Scan for the cell matching the given text and deliver its [X, Y] coordinate at center. 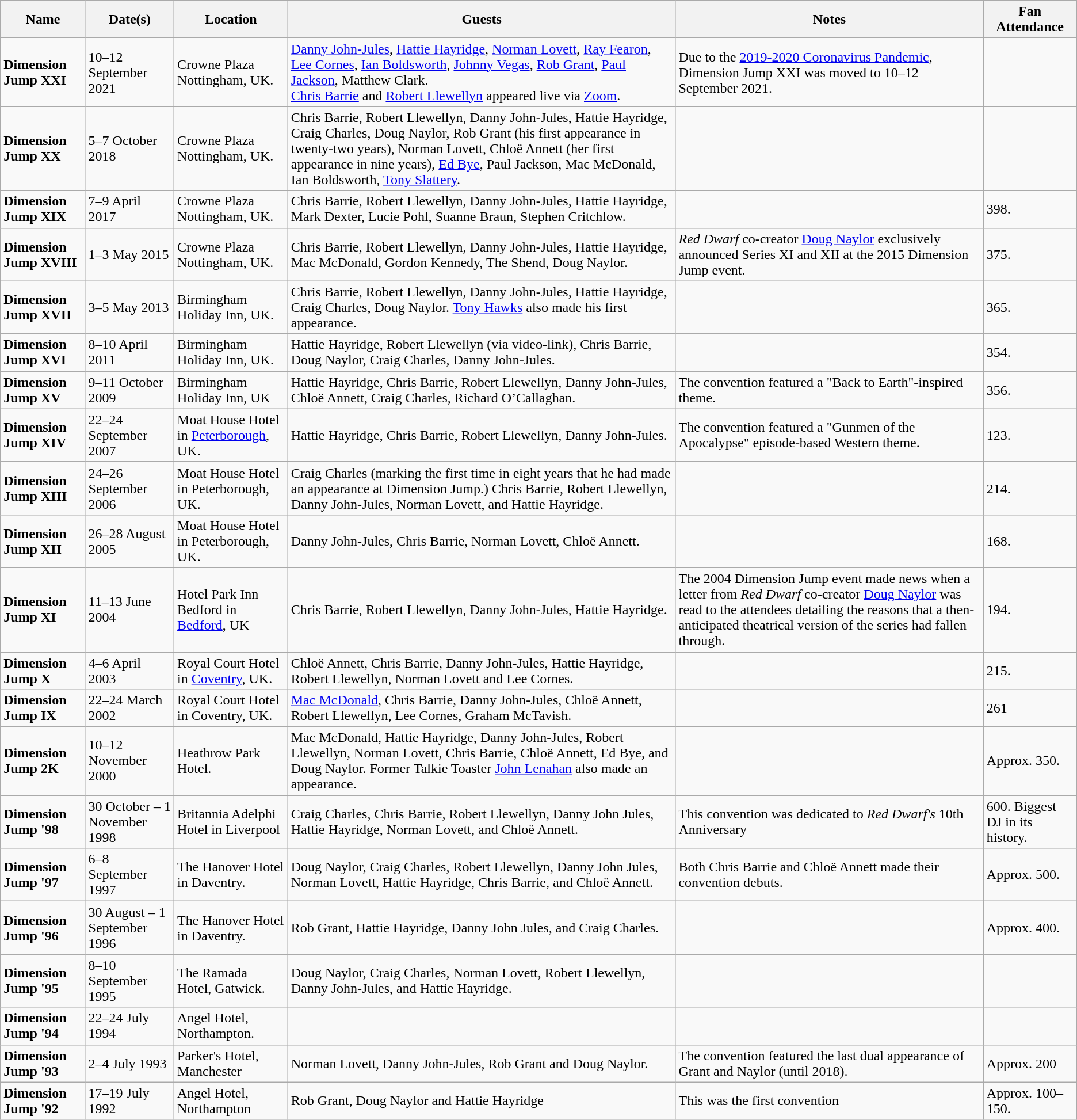
Dimension Jump XX [43, 148]
7–9 April 2017 [129, 209]
Dimension Jump XXI [43, 73]
Dimension Jump XI [43, 609]
Dimension Jump XIII [43, 488]
Doug Naylor, Craig Charles, Norman Lovett, Robert Llewellyn, Danny John-Jules, and Hattie Hayridge. [482, 981]
Mac McDonald, Chris Barrie, Danny John-Jules, Chloë Annett, Robert Llewellyn, Lee Cornes, Graham McTavish. [482, 708]
8–10 April 2011 [129, 352]
Chloë Annett, Chris Barrie, Danny John-Jules, Hattie Hayridge, Robert Llewellyn, Norman Lovett and Lee Cornes. [482, 670]
Approx. 400. [1030, 928]
This was the first convention [830, 1100]
Dimension Jump X [43, 670]
Dimension Jump '95 [43, 981]
Craig Charles, Chris Barrie, Robert Llewellyn, Danny John Jules, Hattie Hayridge, Norman Lovett, and Chloë Annett. [482, 822]
Approx. 100–150. [1030, 1100]
Hattie Hayridge, Chris Barrie, Robert Llewellyn, Danny John-Jules. [482, 435]
Dimension Jump XVIII [43, 254]
Norman Lovett, Danny John-Jules, Rob Grant and Doug Naylor. [482, 1064]
The convention featured a "Gunmen of the Apocalypse" episode-based Western theme. [830, 435]
356. [1030, 390]
Due to the 2019-2020 Coronavirus Pandemic, Dimension Jump XXI was moved to 10–12 September 2021. [830, 73]
Dimension Jump IX [43, 708]
398. [1030, 209]
4–6 April 2003 [129, 670]
214. [1030, 488]
2–4 July 1993 [129, 1064]
Dimension Jump '92 [43, 1100]
Chris Barrie, Robert Llewellyn, Danny John-Jules, Hattie Hayridge. [482, 609]
Hotel Park Inn Bedford in Bedford, UK [231, 609]
Dimension Jump '97 [43, 875]
The convention featured a "Back to Earth"-inspired theme. [830, 390]
11–13 June 2004 [129, 609]
22–24 March 2002 [129, 708]
Chris Barrie, Robert Llewellyn, Danny John-Jules, Hattie Hayridge, Craig Charles, Doug Naylor. Tony Hawks also made his first appearance. [482, 307]
30 August – 1 September 1996 [129, 928]
Notes [830, 20]
Doug Naylor, Craig Charles, Robert Llewellyn, Danny John Jules, Norman Lovett, Hattie Hayridge, Chris Barrie, and Chloë Annett. [482, 875]
Location [231, 20]
Dimension Jump '94 [43, 1026]
Dimension Jump XII [43, 541]
Both Chris Barrie and Chloë Annett made their convention debuts. [830, 875]
Hattie Hayridge, Chris Barrie, Robert Llewellyn, Danny John-Jules, Chloë Annett, Craig Charles, Richard O’Callaghan. [482, 390]
375. [1030, 254]
30 October – 1 November 1998 [129, 822]
Approx. 350. [1030, 761]
Danny John-Jules, Chris Barrie, Norman Lovett, Chloë Annett. [482, 541]
Britannia Adelphi Hotel in Liverpool [231, 822]
Birmingham Holiday Inn, UK [231, 390]
215. [1030, 670]
26–28 August 2005 [129, 541]
Angel Hotel, Northampton [231, 1100]
Dimension Jump '98 [43, 822]
Dimension Jump '93 [43, 1064]
Fan Attendance [1030, 20]
Date(s) [129, 20]
365. [1030, 307]
10–12 September 2021 [129, 73]
168. [1030, 541]
Name [43, 20]
9–11 October 2009 [129, 390]
Dimension Jump XIX [43, 209]
10–12 November 2000 [129, 761]
22–24 September 2007 [129, 435]
8–10 September 1995 [129, 981]
123. [1030, 435]
22–24 July 1994 [129, 1026]
Chris Barrie, Robert Llewellyn, Danny John-Jules, Hattie Hayridge, Mark Dexter, Lucie Pohl, Suanne Braun, Stephen Critchlow. [482, 209]
261 [1030, 708]
354. [1030, 352]
Dimension Jump XVI [43, 352]
Approx. 200 [1030, 1064]
Rob Grant, Doug Naylor and Hattie Hayridge [482, 1100]
1–3 May 2015 [129, 254]
The convention featured the last dual appearance of Grant and Naylor (until 2018). [830, 1064]
This convention was dedicated to Red Dwarf's 10th Anniversary [830, 822]
Approx. 500. [1030, 875]
5–7 October 2018 [129, 148]
Dimension Jump '96 [43, 928]
Dimension Jump XVII [43, 307]
Dimension Jump XV [43, 390]
Rob Grant, Hattie Hayridge, Danny John Jules, and Craig Charles. [482, 928]
Dimension Jump 2K [43, 761]
600. Biggest DJ in its history. [1030, 822]
17–19 July 1992 [129, 1100]
24–26 September 2006 [129, 488]
Chris Barrie, Robert Llewellyn, Danny John-Jules, Hattie Hayridge, Mac McDonald, Gordon Kennedy, The Shend, Doug Naylor. [482, 254]
Guests [482, 20]
194. [1030, 609]
Parker's Hotel, Manchester [231, 1064]
6–8 September 1997 [129, 875]
Angel Hotel, Northampton. [231, 1026]
Red Dwarf co-creator Doug Naylor exclusively announced Series XI and XII at the 2015 Dimension Jump event. [830, 254]
Hattie Hayridge, Robert Llewellyn (via video-link), Chris Barrie, Doug Naylor, Craig Charles, Danny John-Jules. [482, 352]
The Ramada Hotel, Gatwick. [231, 981]
3–5 May 2013 [129, 307]
Dimension Jump XIV [43, 435]
Heathrow Park Hotel. [231, 761]
